Return the [X, Y] coordinate for the center point of the cell that contains the specified text.  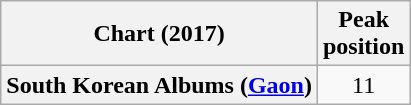
Chart (2017) [160, 34]
South Korean Albums (Gaon) [160, 85]
11 [363, 85]
Peakposition [363, 34]
